Search for the cell housing the specified text and yield its [x, y] center coordinate. 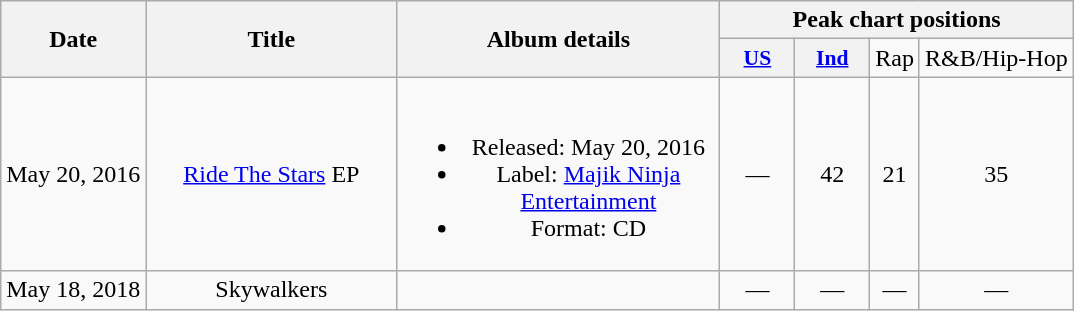
May 18, 2018 [74, 290]
Title [272, 39]
Ind [832, 58]
35 [996, 174]
Skywalkers [272, 290]
US [758, 58]
May 20, 2016 [74, 174]
Released: May 20, 2016Label: Majik Ninja EntertainmentFormat: CD [558, 174]
Peak chart positions [896, 20]
21 [895, 174]
Album details [558, 39]
Date [74, 39]
42 [832, 174]
Ride The Stars EP [272, 174]
R&B/Hip-Hop [996, 58]
Rap [895, 58]
